Detect which cell encompasses the target text, then output its (x, y) center coordinate. 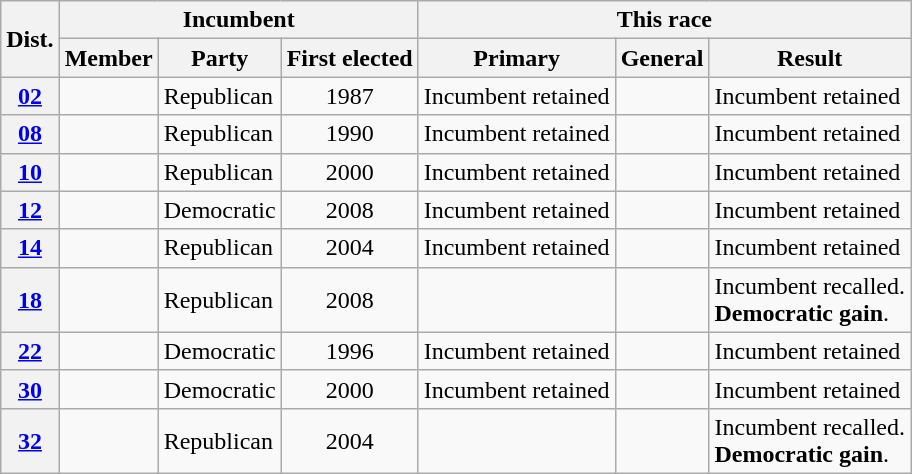
32 (30, 440)
18 (30, 300)
First elected (350, 58)
Incumbent (238, 20)
This race (664, 20)
1987 (350, 96)
08 (30, 134)
Party (220, 58)
12 (30, 210)
30 (30, 389)
Primary (516, 58)
22 (30, 351)
14 (30, 248)
1990 (350, 134)
General (662, 58)
1996 (350, 351)
02 (30, 96)
10 (30, 172)
Member (108, 58)
Result (810, 58)
Dist. (30, 39)
